Pinpoint the cell where the given text exists, returning its [x, y] midpoint coordinate. 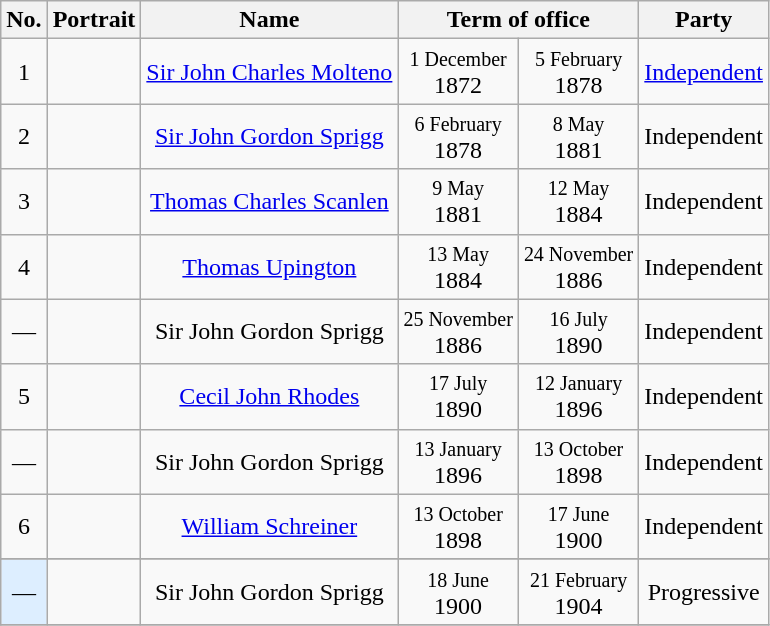
25 November1886 [458, 332]
4 [24, 266]
Term of office [518, 20]
William Schreiner [270, 526]
12 January1896 [578, 396]
9 May1881 [458, 202]
No. [24, 20]
Progressive [704, 592]
6 February1878 [458, 136]
Sir John Charles Molteno [270, 72]
5 [24, 396]
3 [24, 202]
2 [24, 136]
1 [24, 72]
Thomas Upington [270, 266]
Thomas Charles Scanlen [270, 202]
13 May1884 [458, 266]
8 May1881 [578, 136]
12 May1884 [578, 202]
Cecil John Rhodes [270, 396]
Name [270, 20]
13 January1896 [458, 462]
18 June1900 [458, 592]
1 December1872 [458, 72]
17 July1890 [458, 396]
21 February1904 [578, 592]
24 November1886 [578, 266]
Party [704, 20]
17 June1900 [578, 526]
6 [24, 526]
16 July1890 [578, 332]
5 February1878 [578, 72]
Portrait [94, 20]
